Pinpoint the cell where the given text exists, returning its [x, y] midpoint coordinate. 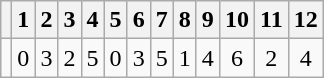
7 [162, 20]
10 [236, 20]
11 [271, 20]
8 [184, 20]
12 [306, 20]
9 [208, 20]
